Locate the cell with the specified text and output its [x, y] center coordinate. 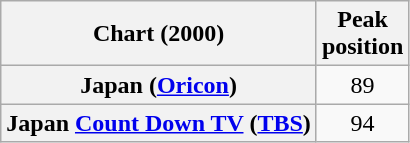
Japan (Oricon) [159, 85]
Chart (2000) [159, 34]
Japan Count Down TV (TBS) [159, 123]
94 [362, 123]
89 [362, 85]
Peakposition [362, 34]
